Find where the given text appears and provide that cell's center as (X, Y) coordinate. 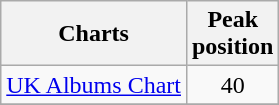
Charts (94, 34)
UK Albums Chart (94, 85)
40 (232, 85)
Peakposition (232, 34)
